Detect which cell encompasses the target text, then output its (x, y) center coordinate. 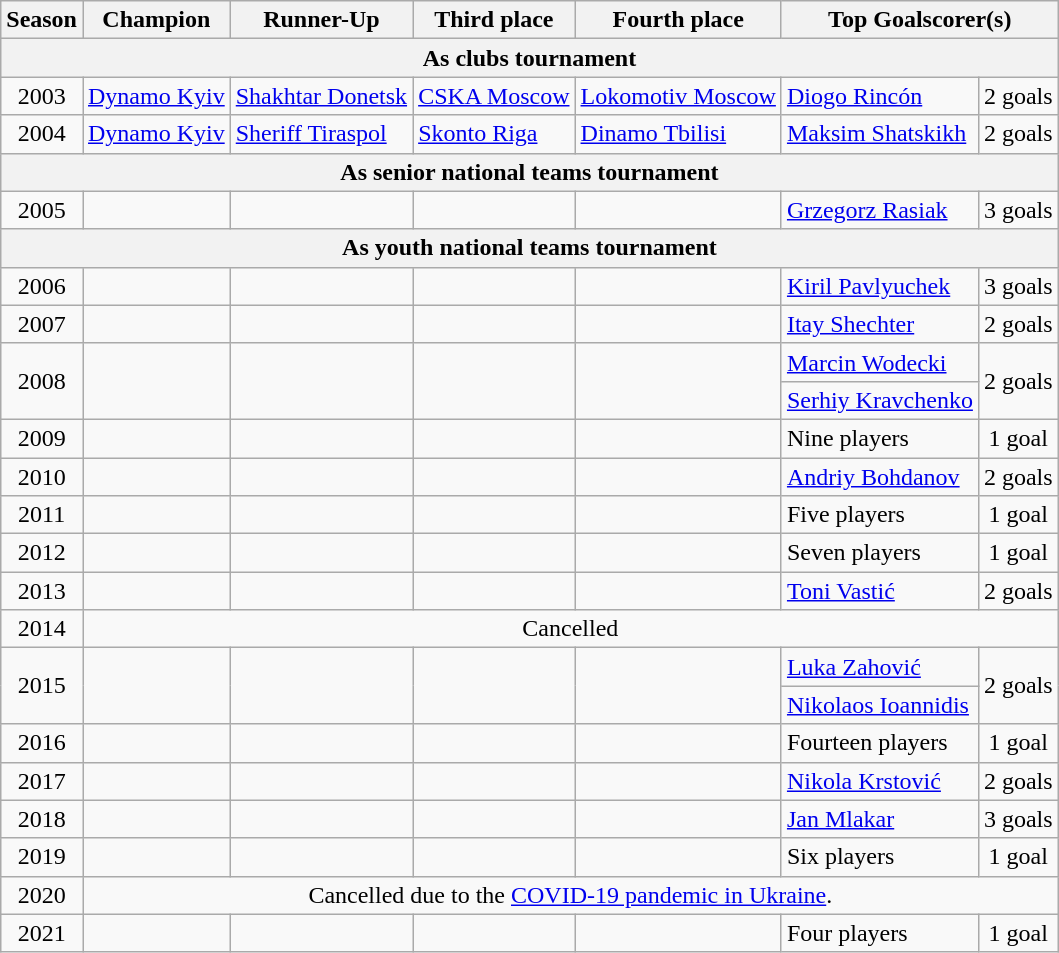
Grzegorz Rasiak (880, 210)
Diogo Rincón (880, 96)
Seven players (880, 553)
Nikola Krstović (880, 781)
Toni Vastić (880, 591)
Nine players (880, 438)
Lokomotiv Moscow (678, 96)
Five players (880, 515)
Runner-Up (321, 20)
2010 (42, 477)
Marcin Wodecki (880, 362)
Serhiy Kravchenko (880, 400)
As clubs tournament (530, 58)
Cancelled due to the COVID-19 pandemic in Ukraine. (570, 895)
Four players (880, 933)
2011 (42, 515)
Kiril Pavlyuchek (880, 286)
2019 (42, 857)
Luka Zahović (880, 667)
Fourteen players (880, 743)
As senior national teams tournament (530, 172)
2014 (42, 629)
2018 (42, 819)
Dinamo Tbilisi (678, 134)
2009 (42, 438)
Andriy Bohdanov (880, 477)
2017 (42, 781)
Third place (494, 20)
2020 (42, 895)
2013 (42, 591)
Jan Mlakar (880, 819)
2021 (42, 933)
2004 (42, 134)
Shakhtar Donetsk (321, 96)
2007 (42, 324)
Skonto Riga (494, 134)
Cancelled (570, 629)
Top Goalscorer(s) (920, 20)
Fourth place (678, 20)
2012 (42, 553)
Itay Shechter (880, 324)
2015 (42, 686)
Six players (880, 857)
2016 (42, 743)
2005 (42, 210)
Sheriff Tiraspol (321, 134)
Nikolaos Ioannidis (880, 705)
CSKA Moscow (494, 96)
2006 (42, 286)
As youth national teams tournament (530, 248)
Season (42, 20)
Champion (156, 20)
2003 (42, 96)
Maksim Shatskikh (880, 134)
2008 (42, 381)
